Provide the (x, y) coordinate of the cell's center where the given text is located.  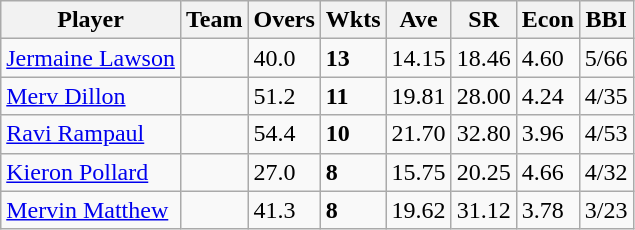
3.78 (548, 210)
18.46 (484, 58)
Merv Dillon (91, 96)
4.66 (548, 172)
Jermaine Lawson (91, 58)
Wkts (353, 20)
SR (484, 20)
51.2 (284, 96)
3.96 (548, 134)
20.25 (484, 172)
13 (353, 58)
4.24 (548, 96)
BBI (606, 20)
4/53 (606, 134)
41.3 (284, 210)
Ravi Rampaul (91, 134)
Team (214, 20)
40.0 (284, 58)
Overs (284, 20)
Ave (418, 20)
5/66 (606, 58)
Mervin Matthew (91, 210)
3/23 (606, 210)
14.15 (418, 58)
4/35 (606, 96)
27.0 (284, 172)
31.12 (484, 210)
11 (353, 96)
19.81 (418, 96)
54.4 (284, 134)
21.70 (418, 134)
Econ (548, 20)
10 (353, 134)
Kieron Pollard (91, 172)
4.60 (548, 58)
Player (91, 20)
28.00 (484, 96)
32.80 (484, 134)
19.62 (418, 210)
15.75 (418, 172)
4/32 (606, 172)
